Scan for the cell matching the given text and deliver its (x, y) coordinate at center. 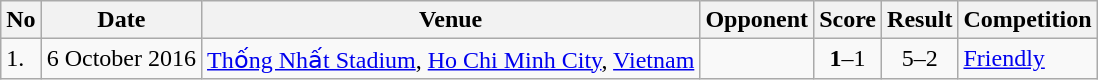
Result (920, 20)
Competition (1028, 20)
Score (848, 20)
1. (21, 59)
Venue (451, 20)
Date (121, 20)
Thống Nhất Stadium, Ho Chi Minh City, Vietnam (451, 59)
5–2 (920, 59)
Friendly (1028, 59)
6 October 2016 (121, 59)
1–1 (848, 59)
Opponent (757, 20)
No (21, 20)
